For the text-containing cell, return its midpoint in [X, Y] coordinate format. 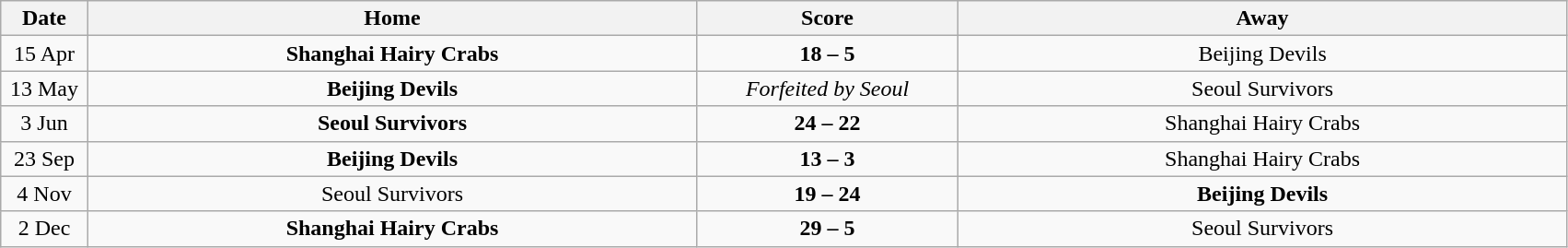
4 Nov [44, 194]
3 Jun [44, 124]
Home [392, 18]
13 – 3 [828, 159]
Forfeited by Seoul [828, 89]
Away [1262, 18]
18 – 5 [828, 53]
29 – 5 [828, 229]
2 Dec [44, 229]
23 Sep [44, 159]
24 – 22 [828, 124]
Date [44, 18]
13 May [44, 89]
Score [828, 18]
19 – 24 [828, 194]
15 Apr [44, 53]
